Determine the (x, y) coordinate at the center of the cell enclosing the given text.  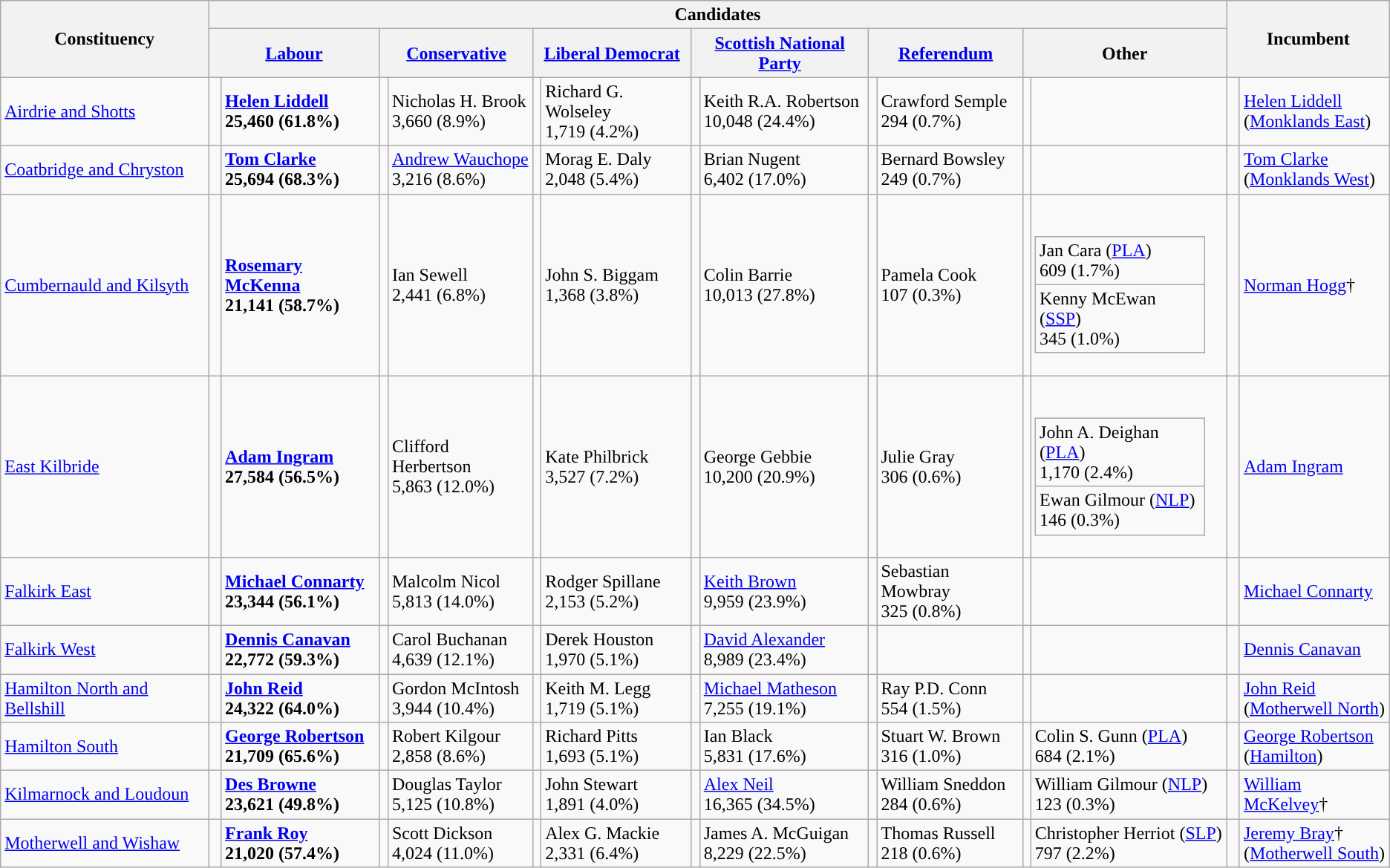
Kenny McEwan (SSP)345 (1.0%) (1120, 319)
Richard G. Wolseley1,719 (4.2%) (616, 111)
Andrew Wauchope3,216 (8.6%) (460, 169)
Morag E. Daly2,048 (5.4%) (616, 169)
Ewan Gilmour (NLP)146 (0.3%) (1120, 511)
Tom Clarke(Monklands West) (1314, 169)
John S. Biggam1,368 (3.8%) (616, 285)
Pamela Cook107 (0.3%) (950, 285)
Rodger Spillane2,153 (5.2%) (616, 591)
John Reid(Motherwell North) (1314, 698)
Coatbridge and Chryston (105, 169)
Clifford Herbertson5,863 (12.0%) (460, 466)
Gordon McIntosh3,944 (10.4%) (460, 698)
Crawford Semple294 (0.7%) (950, 111)
David Alexander8,989 (23.4%) (784, 649)
Dennis Canavan (1314, 649)
William McKelvey† (1314, 794)
Constituency (105, 39)
John A. Deighan (PLA)1,170 (2.4%) (1120, 452)
Incumbent (1308, 39)
William Sneddon284 (0.6%) (950, 794)
Michael Connarty (1314, 591)
Julie Gray306 (0.6%) (950, 466)
Jan Cara (PLA)609 (1.7%) Kenny McEwan (SSP)345 (1.0%) (1129, 285)
Christopher Herriot (SLP)797 (2.2%) (1129, 843)
Colin S. Gunn (PLA)684 (2.1%) (1129, 747)
Bernard Bowsley249 (0.7%) (950, 169)
Frank Roy21,020 (57.4%) (301, 843)
John Reid24,322 (64.0%) (301, 698)
Ian Sewell2,441 (6.8%) (460, 285)
Labour (294, 53)
Airdrie and Shotts (105, 111)
Tom Clarke25,694 (68.3%) (301, 169)
Liberal Democrat (612, 53)
Alex G. Mackie2,331 (6.4%) (616, 843)
Adam Ingram27,584 (56.5%) (301, 466)
Malcolm Nicol5,813 (14.0%) (460, 591)
Kilmarnock and Loudoun (105, 794)
Brian Nugent6,402 (17.0%) (784, 169)
Dennis Canavan22,772 (59.3%) (301, 649)
Colin Barrie10,013 (27.8%) (784, 285)
Ray P.D. Conn554 (1.5%) (950, 698)
Thomas Russell218 (0.6%) (950, 843)
Douglas Taylor5,125 (10.8%) (460, 794)
Alex Neil16,365 (34.5%) (784, 794)
George Gebbie10,200 (20.9%) (784, 466)
Helen Liddell25,460 (61.8%) (301, 111)
Michael Matheson7,255 (19.1%) (784, 698)
George Robertson21,709 (65.6%) (301, 747)
Motherwell and Wishaw (105, 843)
Falkirk West (105, 649)
Kate Philbrick3,527 (7.2%) (616, 466)
Other (1124, 53)
George Robertson(Hamilton) (1314, 747)
Scott Dickson4,024 (11.0%) (460, 843)
Scottish National Party (780, 53)
John A. Deighan (PLA)1,170 (2.4%) Ewan Gilmour (NLP)146 (0.3%) (1129, 466)
Keith Brown9,959 (23.9%) (784, 591)
Jeremy Bray†(Motherwell South) (1314, 843)
Keith M. Legg1,719 (5.1%) (616, 698)
Referendum (946, 53)
Hamilton South (105, 747)
Sebastian Mowbray325 (0.8%) (950, 591)
Norman Hogg† (1314, 285)
Adam Ingram (1314, 466)
Richard Pitts1,693 (5.1%) (616, 747)
John Stewart1,891 (4.0%) (616, 794)
Rosemary McKenna21,141 (58.7%) (301, 285)
Hamilton North and Bellshill (105, 698)
Falkirk East (105, 591)
Des Browne23,621 (49.8%) (301, 794)
East Kilbride (105, 466)
Carol Buchanan4,639 (12.1%) (460, 649)
Michael Connarty23,344 (56.1%) (301, 591)
James A. McGuigan8,229 (22.5%) (784, 843)
William Gilmour (NLP)123 (0.3%) (1129, 794)
Derek Houston1,970 (5.1%) (616, 649)
Ian Black5,831 (17.6%) (784, 747)
Helen Liddell(Monklands East) (1314, 111)
Jan Cara (PLA)609 (1.7%) (1120, 260)
Robert Kilgour2,858 (8.6%) (460, 747)
Nicholas H. Brook3,660 (8.9%) (460, 111)
Stuart W. Brown316 (1.0%) (950, 747)
Keith R.A. Robertson10,048 (24.4%) (784, 111)
Cumbernauld and Kilsyth (105, 285)
Candidates (718, 15)
Conservative (456, 53)
